Search for the cell housing the specified text and yield its [x, y] center coordinate. 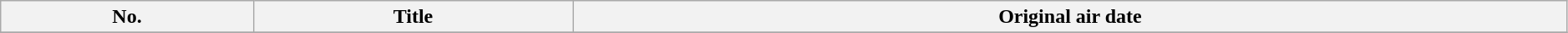
Title [413, 17]
No. [127, 17]
Original air date [1071, 17]
